Provide the (X, Y) coordinate of the cell's center where the given text is located.  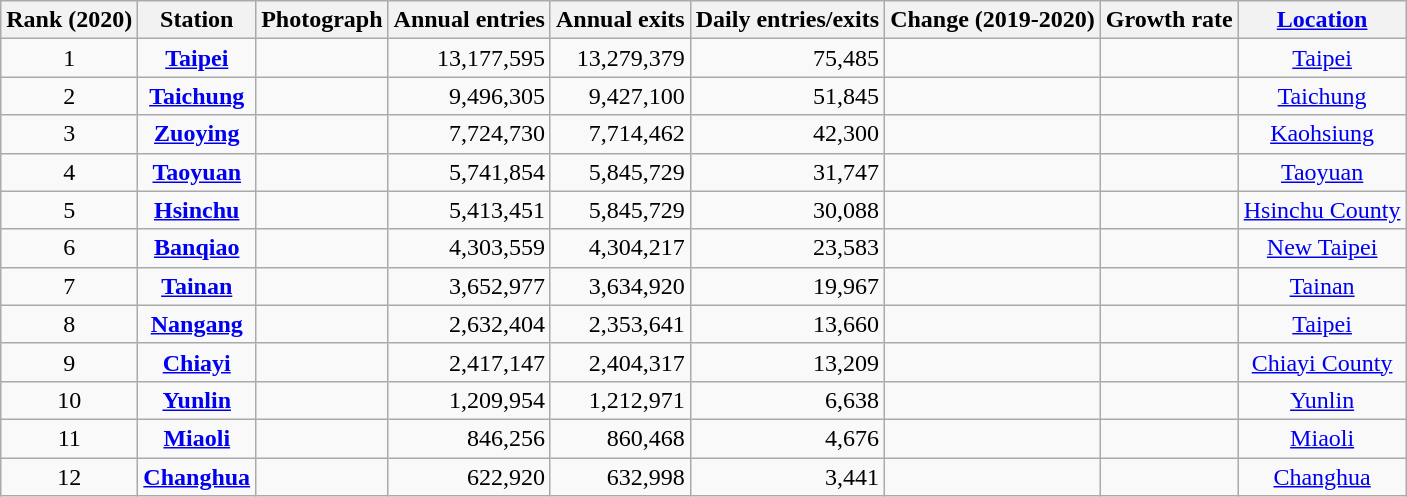
622,920 (469, 477)
7 (70, 286)
2 (70, 96)
10 (70, 400)
23,583 (787, 248)
3,441 (787, 477)
Zuoying (197, 134)
75,485 (787, 58)
Growth rate (1169, 20)
Hsinchu (197, 210)
Chiayi County (1322, 362)
7,724,730 (469, 134)
13,177,595 (469, 58)
2,632,404 (469, 324)
Rank (2020) (70, 20)
Change (2019-2020) (993, 20)
Kaohsiung (1322, 134)
632,998 (620, 477)
2,404,317 (620, 362)
Photograph (322, 20)
9 (70, 362)
3,652,977 (469, 286)
13,660 (787, 324)
7,714,462 (620, 134)
Banqiao (197, 248)
9,496,305 (469, 96)
5,741,854 (469, 172)
6,638 (787, 400)
Annual entries (469, 20)
846,256 (469, 438)
New Taipei (1322, 248)
19,967 (787, 286)
42,300 (787, 134)
Chiayi (197, 362)
4,676 (787, 438)
1,212,971 (620, 400)
12 (70, 477)
4,303,559 (469, 248)
Hsinchu County (1322, 210)
30,088 (787, 210)
2,353,641 (620, 324)
3 (70, 134)
Location (1322, 20)
5 (70, 210)
Station (197, 20)
13,209 (787, 362)
3,634,920 (620, 286)
9,427,100 (620, 96)
2,417,147 (469, 362)
1 (70, 58)
1,209,954 (469, 400)
8 (70, 324)
11 (70, 438)
4 (70, 172)
51,845 (787, 96)
5,413,451 (469, 210)
31,747 (787, 172)
860,468 (620, 438)
4,304,217 (620, 248)
6 (70, 248)
13,279,379 (620, 58)
Daily entries/exits (787, 20)
Annual exits (620, 20)
Nangang (197, 324)
